Identify which cell holds the provided text, then report its (x, y) central coordinate. 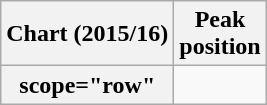
scope="row" (88, 85)
Chart (2015/16) (88, 34)
Peakposition (220, 34)
